For the text-containing cell, return its midpoint in (x, y) coordinate format. 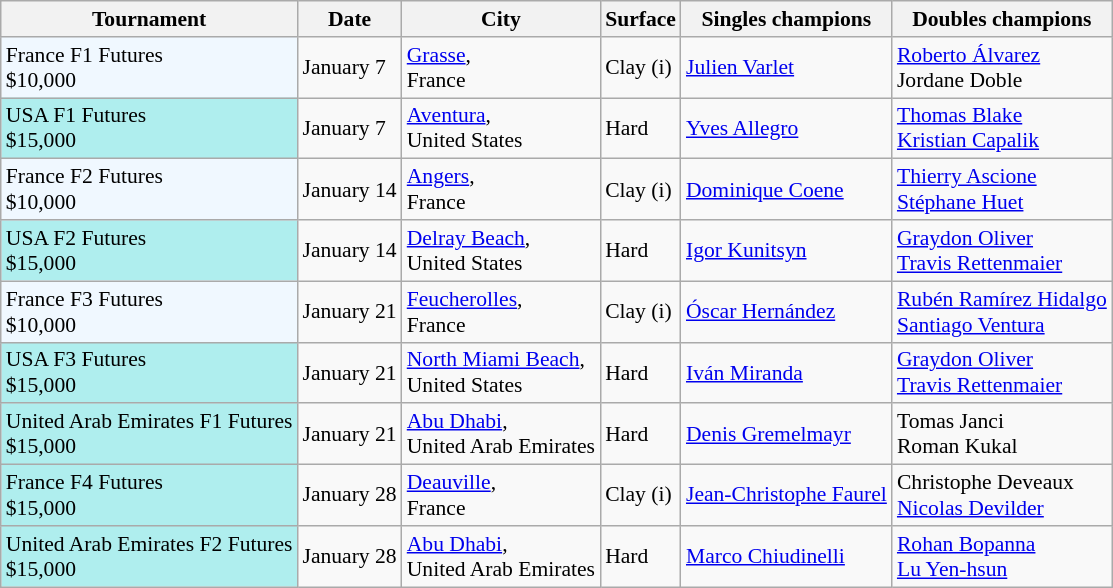
Christophe Deveaux Nicolas Devilder (1002, 496)
Rubén Ramírez Hidalgo Santiago Ventura (1002, 312)
Deauville,France (501, 496)
France F4 Futures$15,000 (150, 496)
United Arab Emirates F1 Futures$15,000 (150, 434)
Delray Beach,United States (501, 250)
Dominique Coene (786, 190)
Iván Miranda (786, 372)
France F1 Futures$10,000 (150, 68)
City (501, 19)
Roberto Álvarez Jordane Doble (1002, 68)
Feucherolles,France (501, 312)
Tomas Janci Roman Kukal (1002, 434)
North Miami Beach,United States (501, 372)
USA F3 Futures$15,000 (150, 372)
Julien Varlet (786, 68)
Marco Chiudinelli (786, 556)
Igor Kunitsyn (786, 250)
Óscar Hernández (786, 312)
France F2 Futures$10,000 (150, 190)
Singles champions (786, 19)
Tournament (150, 19)
France F3 Futures$10,000 (150, 312)
United Arab Emirates F2 Futures$15,000 (150, 556)
Aventura,United States (501, 128)
Surface (640, 19)
Doubles champions (1002, 19)
Rohan Bopanna Lu Yen-hsun (1002, 556)
Angers,France (501, 190)
Grasse,France (501, 68)
Thierry Ascione Stéphane Huet (1002, 190)
Yves Allegro (786, 128)
Date (349, 19)
Thomas Blake Kristian Capalik (1002, 128)
USA F1 Futures$15,000 (150, 128)
USA F2 Futures$15,000 (150, 250)
Denis Gremelmayr (786, 434)
Jean-Christophe Faurel (786, 496)
